Search for the cell housing the specified text and yield its (x, y) center coordinate. 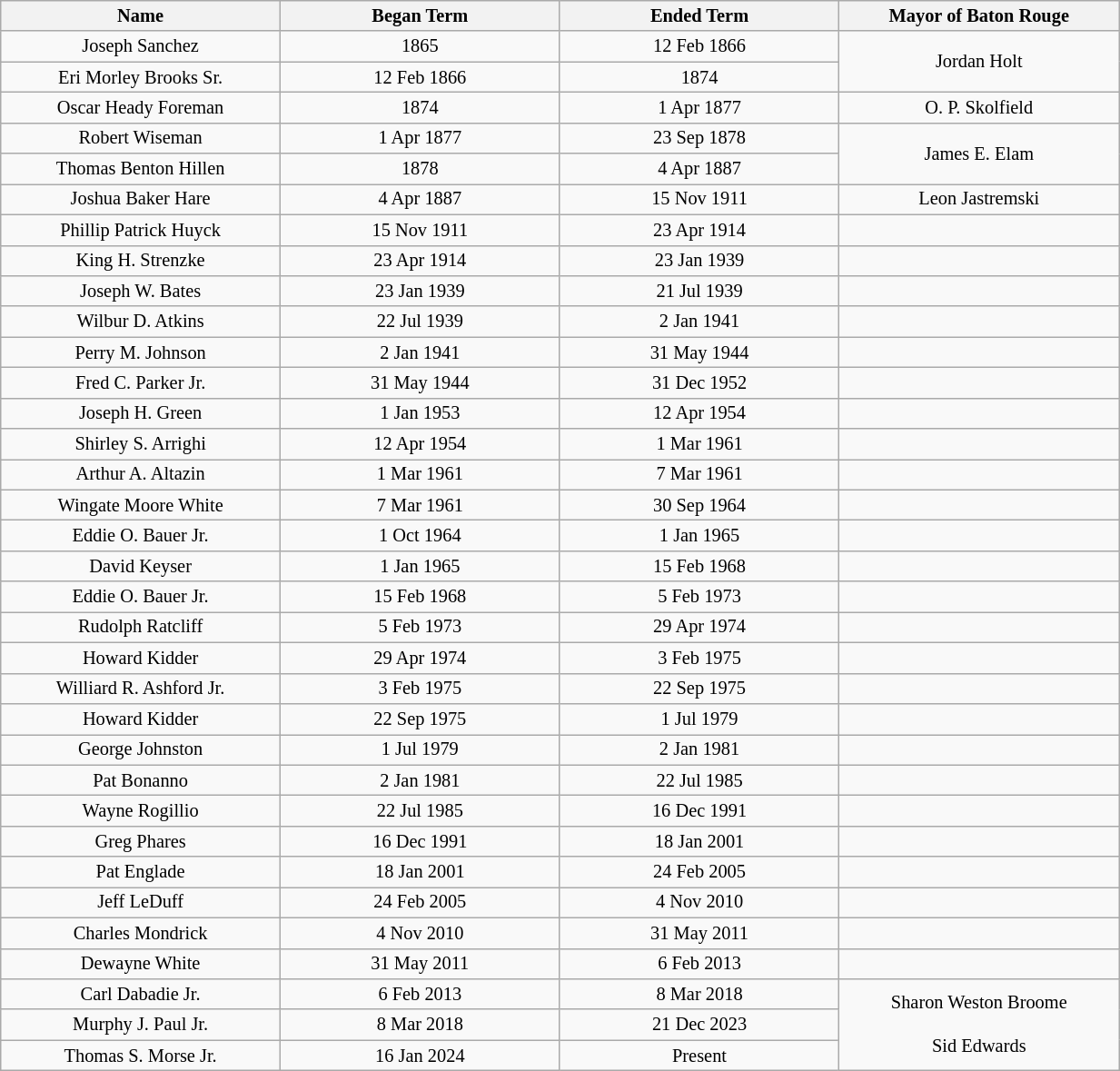
Eri Morley Brooks Sr. (141, 77)
21 Dec 2023 (699, 1025)
Joseph Sanchez (141, 46)
James E. Elam (979, 153)
Ended Term (699, 15)
Phillip Patrick Huyck (141, 230)
Pat Englade (141, 872)
Dewayne White (141, 964)
1 Oct 1964 (420, 535)
Murphy J. Paul Jr. (141, 1025)
30 Sep 1964 (699, 505)
Carl Dabadie Jr. (141, 994)
21 Jul 1939 (699, 291)
Charles Mondrick (141, 933)
Sharon Weston BroomeSid Edwards (979, 1025)
1865 (420, 46)
Shirley S. Arrighi (141, 444)
Joseph H. Green (141, 413)
Arthur A. Altazin (141, 474)
Thomas Benton Hillen (141, 169)
Mayor of Baton Rouge (979, 15)
22 Jul 1939 (420, 322)
King H. Strenzke (141, 261)
Name (141, 15)
Wilbur D. Atkins (141, 322)
Oscar Heady Foreman (141, 107)
Jeff LeDuff (141, 902)
O. P. Skolfield (979, 107)
George Johnston (141, 749)
Pat Bonanno (141, 780)
Perry M. Johnson (141, 352)
Greg Phares (141, 841)
Present (699, 1056)
16 Jan 2024 (420, 1056)
Leon Jastremski (979, 199)
Began Term (420, 15)
1878 (420, 169)
Joseph W. Bates (141, 291)
Wingate Moore White (141, 505)
23 Sep 1878 (699, 138)
1 Jan 1953 (420, 413)
Williard R. Ashford Jr. (141, 689)
Fred C. Parker Jr. (141, 382)
31 Dec 1952 (699, 382)
David Keyser (141, 566)
Rudolph Ratcliff (141, 627)
Joshua Baker Hare (141, 199)
Jordan Holt (979, 62)
Thomas S. Morse Jr. (141, 1056)
Robert Wiseman (141, 138)
Wayne Rogillio (141, 810)
